Scan for the cell matching the given text and deliver its [x, y] coordinate at center. 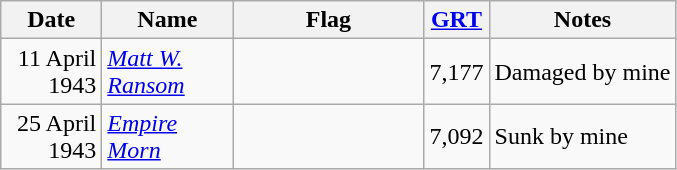
Damaged by mine [582, 72]
Matt W. Ransom [168, 72]
Name [168, 20]
Flag [328, 20]
7,092 [456, 136]
Date [52, 20]
Sunk by mine [582, 136]
Empire Morn [168, 136]
11 April 1943 [52, 72]
Notes [582, 20]
7,177 [456, 72]
GRT [456, 20]
25 April 1943 [52, 136]
